Scan for the cell matching the given text and deliver its (X, Y) coordinate at center. 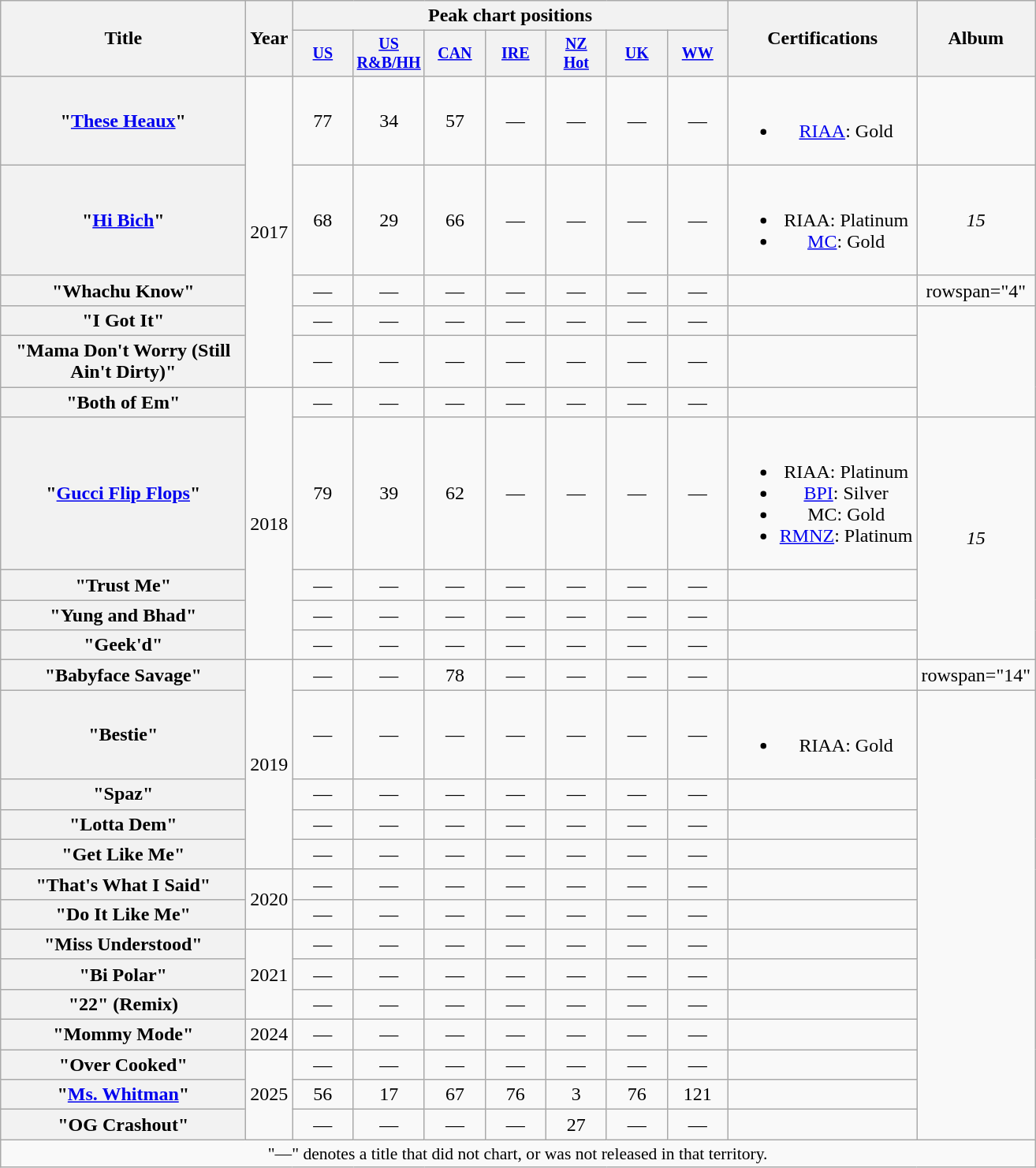
Album (976, 39)
77 (323, 120)
56 (323, 1095)
"That's What I Said" (123, 884)
NZHot (576, 54)
"Get Like Me" (123, 854)
2024 (270, 1035)
"Geek'd" (123, 645)
"Spaz" (123, 794)
57 (454, 120)
"Yung and Bhad" (123, 615)
"Babyface Savage" (123, 675)
78 (454, 675)
RIAA: PlatinumBPI: SilverMC: GoldRMNZ: Platinum (822, 494)
2020 (270, 899)
"Over Cooked" (123, 1065)
34 (389, 120)
29 (389, 220)
66 (454, 220)
UK (637, 54)
"Whachu Know" (123, 290)
RIAA: PlatinumMC: Gold (822, 220)
rowspan="4" (976, 290)
2018 (270, 524)
67 (454, 1095)
"Both of Em" (123, 402)
2019 (270, 765)
"Bi Polar" (123, 974)
"Mama Don't Worry (Still Ain't Dirty)" (123, 361)
"These Heaux" (123, 120)
"Bestie" (123, 735)
121 (697, 1095)
"OG Crashout" (123, 1125)
US (323, 54)
"Mommy Mode" (123, 1035)
CAN (454, 54)
rowspan="14" (976, 675)
39 (389, 494)
Peak chart positions (510, 16)
Title (123, 39)
62 (454, 494)
"Do It Like Me" (123, 914)
Year (270, 39)
IRE (516, 54)
17 (389, 1095)
"—" denotes a title that did not chart, or was not released in that territory. (518, 1154)
27 (576, 1125)
79 (323, 494)
3 (576, 1095)
WW (697, 54)
"Miss Understood" (123, 944)
"I Got It" (123, 320)
2021 (270, 974)
2017 (270, 231)
2025 (270, 1095)
Certifications (822, 39)
"Lotta Dem" (123, 824)
USR&B/HH (389, 54)
"22" (Remix) (123, 1004)
"Hi Bich" (123, 220)
"Ms. Whitman" (123, 1095)
"Trust Me" (123, 585)
68 (323, 220)
"Gucci Flip Flops" (123, 494)
